Provide the [X, Y] coordinate of the cell's center where the given text is located.  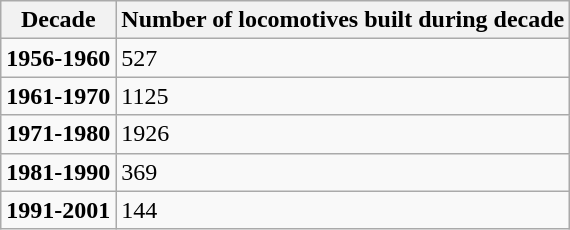
Decade [58, 20]
1971-1980 [58, 134]
Number of locomotives built during decade [343, 20]
1981-1990 [58, 172]
1961-1970 [58, 96]
1956-1960 [58, 58]
144 [343, 210]
1125 [343, 96]
527 [343, 58]
369 [343, 172]
1991-2001 [58, 210]
1926 [343, 134]
